Return the [x, y] coordinate for the center point of the cell that contains the specified text.  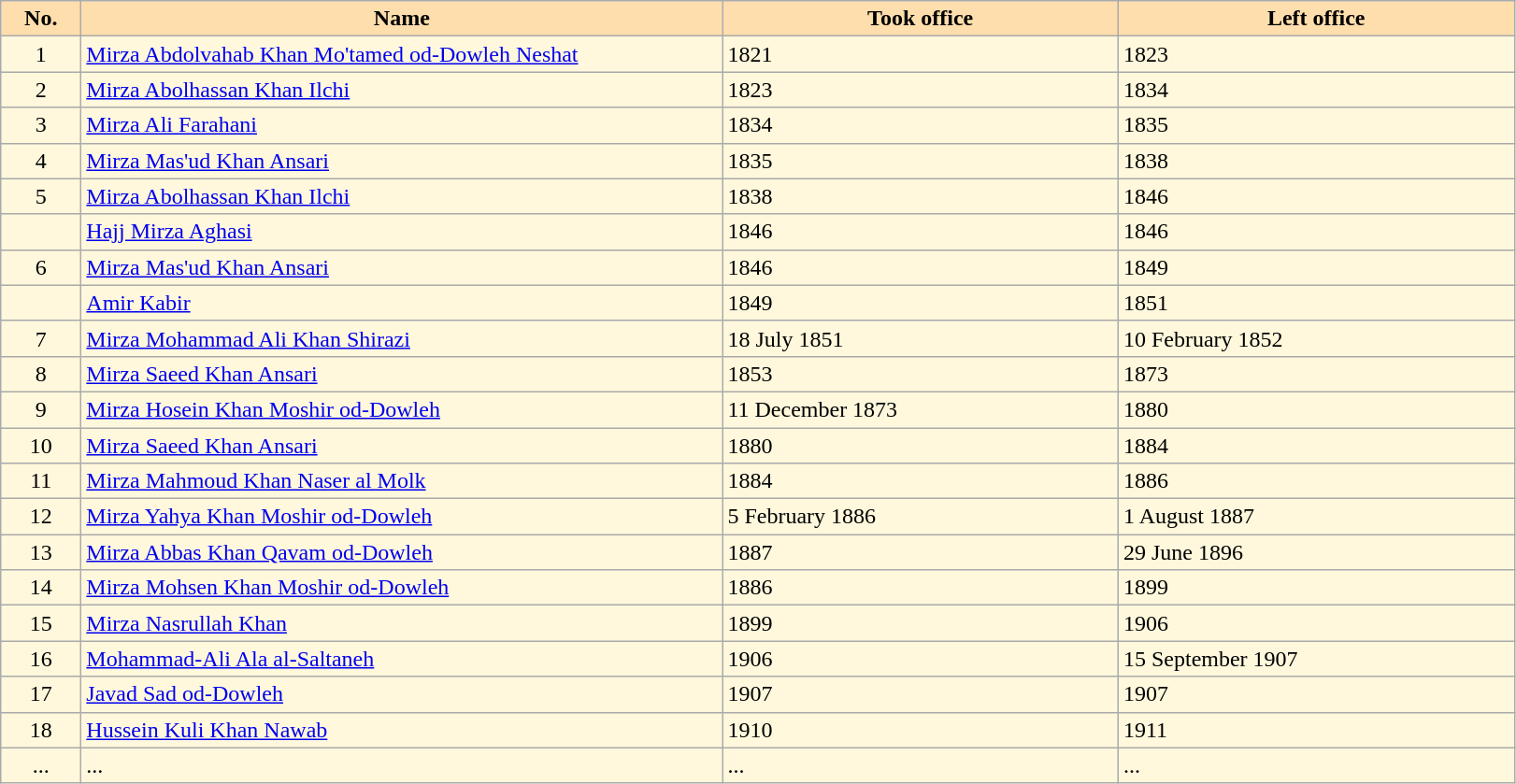
Mirza Abdolvahab Khan Mo'tamed od-Dowleh Neshat [402, 54]
6 [41, 267]
11 December 1873 [921, 409]
2 [41, 90]
Mirza Mohammad Ali Khan Shirazi [402, 338]
15 [41, 623]
5 February 1886 [921, 517]
1821 [921, 54]
12 [41, 517]
4 [41, 161]
Javad Sad od-Dowleh [402, 694]
10 [41, 446]
16 [41, 659]
18 [41, 730]
1911 [1316, 730]
14 [41, 588]
Took office [921, 19]
15 September 1907 [1316, 659]
5 [41, 196]
1853 [921, 374]
3 [41, 125]
11 [41, 481]
9 [41, 409]
Name [402, 19]
Mirza Hosein Khan Moshir od-Dowleh [402, 409]
1910 [921, 730]
Left office [1316, 19]
Mohammad-Ali Ala al-Saltaneh [402, 659]
Mirza Mohsen Khan Moshir od-Dowleh [402, 588]
7 [41, 338]
Mirza Nasrullah Khan [402, 623]
10 February 1852 [1316, 338]
Mirza Abbas Khan Qavam od-Dowleh [402, 552]
17 [41, 694]
Mirza Mahmoud Khan Naser al Molk [402, 481]
Hussein Kuli Khan Nawab [402, 730]
8 [41, 374]
29 June 1896 [1316, 552]
1873 [1316, 374]
Amir Kabir [402, 303]
No. [41, 19]
Mirza Yahya Khan Moshir od-Dowleh [402, 517]
13 [41, 552]
1851 [1316, 303]
1887 [921, 552]
Hajj Mirza Aghasi [402, 232]
1 [41, 54]
18 July 1851 [921, 338]
1 August 1887 [1316, 517]
Mirza Ali Farahani [402, 125]
